From the cell containing the given text, extract its center point as (x, y) coordinate. 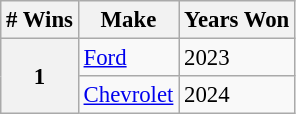
Ford (128, 58)
2024 (237, 95)
# Wins (40, 20)
Make (128, 20)
Years Won (237, 20)
2023 (237, 58)
1 (40, 76)
Chevrolet (128, 95)
